Extract the (x, y) coordinate from the center of the cell holding the provided text.  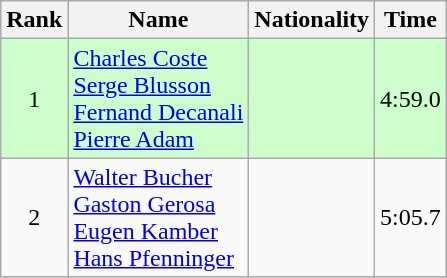
Name (158, 20)
4:59.0 (411, 98)
Charles CosteSerge BlussonFernand DecanaliPierre Adam (158, 98)
Walter BucherGaston GerosaEugen KamberHans Pfenninger (158, 218)
Rank (34, 20)
2 (34, 218)
5:05.7 (411, 218)
1 (34, 98)
Nationality (312, 20)
Time (411, 20)
